Determine the [x, y] coordinate at the center of the cell enclosing the given text.  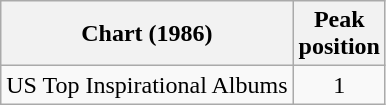
Peakposition [339, 34]
US Top Inspirational Albums [147, 85]
1 [339, 85]
Chart (1986) [147, 34]
